Extract the [x, y] coordinate from the center of the cell holding the provided text.  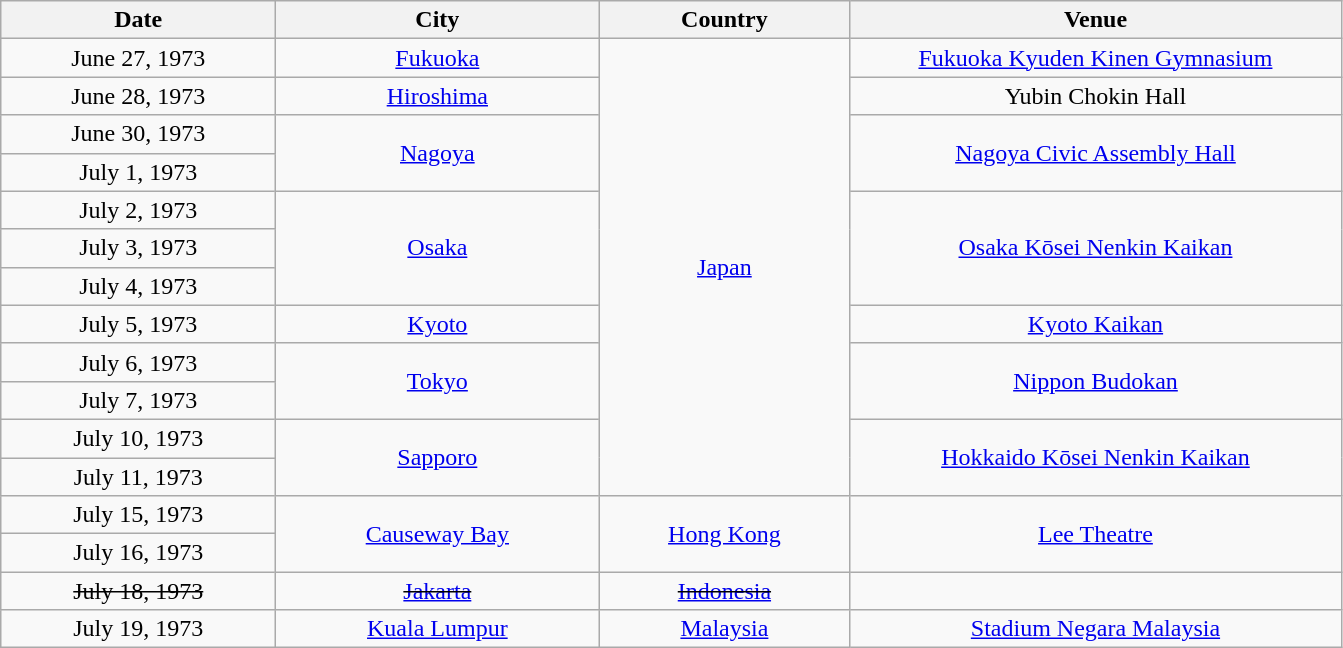
Malaysia [724, 629]
Osaka [438, 248]
Country [724, 20]
July 19, 1973 [138, 629]
July 5, 1973 [138, 324]
June 30, 1973 [138, 134]
July 1, 1973 [138, 172]
Hong Kong [724, 534]
Date [138, 20]
Causeway Bay [438, 534]
Venue [1096, 20]
Sapporo [438, 457]
Kyoto [438, 324]
Nagoya Civic Assembly Hall [1096, 153]
July 4, 1973 [138, 286]
Nippon Budokan [1096, 381]
Yubin Chokin Hall [1096, 96]
July 2, 1973 [138, 210]
July 7, 1973 [138, 400]
Hiroshima [438, 96]
Kyoto Kaikan [1096, 324]
June 27, 1973 [138, 58]
Japan [724, 268]
Jakarta [438, 591]
Hokkaido Kōsei Nenkin Kaikan [1096, 457]
Tokyo [438, 381]
July 16, 1973 [138, 553]
Nagoya [438, 153]
June 28, 1973 [138, 96]
July 10, 1973 [138, 438]
Indonesia [724, 591]
July 11, 1973 [138, 477]
Stadium Negara Malaysia [1096, 629]
July 15, 1973 [138, 515]
City [438, 20]
Fukuoka [438, 58]
July 6, 1973 [138, 362]
July 3, 1973 [138, 248]
Osaka Kōsei Nenkin Kaikan [1096, 248]
Fukuoka Kyuden Kinen Gymnasium [1096, 58]
Lee Theatre [1096, 534]
July 18, 1973 [138, 591]
Kuala Lumpur [438, 629]
